Scan for the cell matching the given text and deliver its (X, Y) coordinate at center. 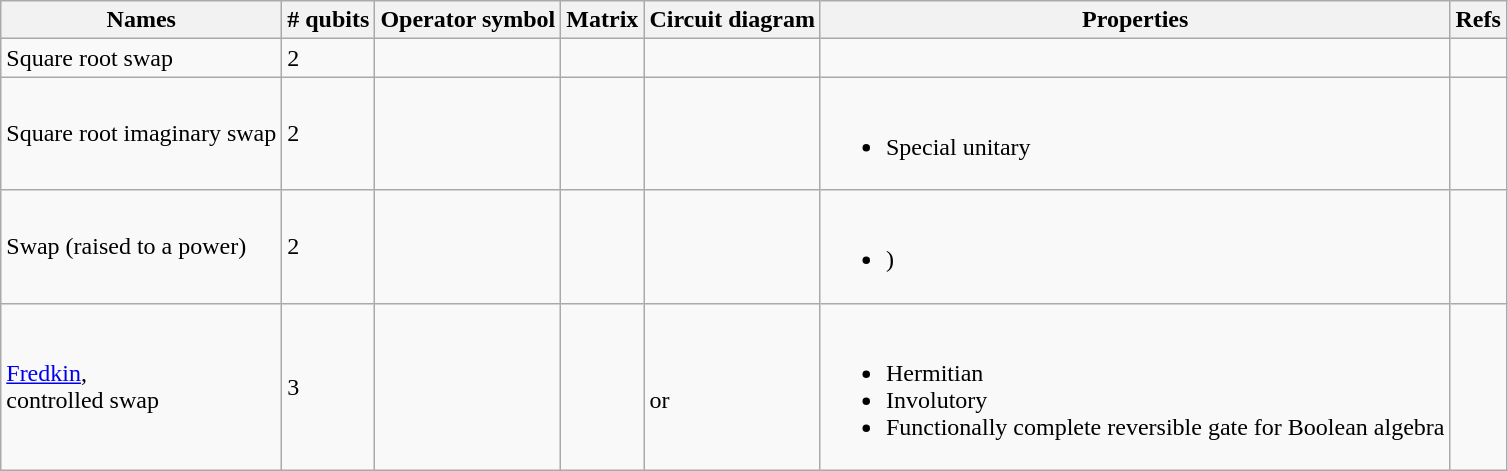
Matrix (602, 20)
Square root swap (142, 58)
Fredkin,controlled swap (142, 386)
Properties (1135, 20)
Swap (raised to a power) (142, 246)
Circuit diagram (732, 20)
) (1135, 246)
Operator symbol (468, 20)
Refs (1478, 20)
3 (328, 386)
Square root imaginary swap (142, 134)
or (732, 386)
Special unitary (1135, 134)
Names (142, 20)
HermitianInvolutoryFunctionally complete reversible gate for Boolean algebra (1135, 386)
# qubits (328, 20)
